Search for the cell housing the specified text and yield its (X, Y) center coordinate. 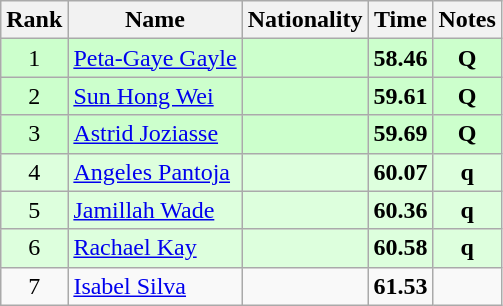
Jamillah Wade (155, 210)
59.69 (400, 134)
7 (34, 286)
5 (34, 210)
Rachael Kay (155, 248)
60.36 (400, 210)
Rank (34, 20)
4 (34, 172)
2 (34, 96)
6 (34, 248)
Isabel Silva (155, 286)
60.58 (400, 248)
60.07 (400, 172)
Peta-Gaye Gayle (155, 58)
58.46 (400, 58)
Time (400, 20)
3 (34, 134)
Astrid Joziasse (155, 134)
1 (34, 58)
Angeles Pantoja (155, 172)
Name (155, 20)
Sun Hong Wei (155, 96)
59.61 (400, 96)
Nationality (305, 20)
Notes (467, 20)
61.53 (400, 286)
